From the cell containing the given text, extract its center point as [x, y] coordinate. 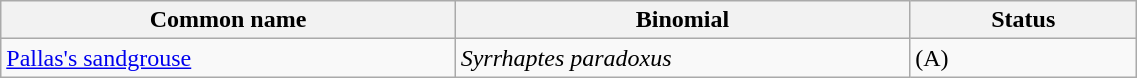
Pallas's sandgrouse [228, 58]
Common name [228, 20]
(A) [1024, 58]
Binomial [682, 20]
Status [1024, 20]
Syrrhaptes paradoxus [682, 58]
